Detect which cell encompasses the target text, then output its [X, Y] center coordinate. 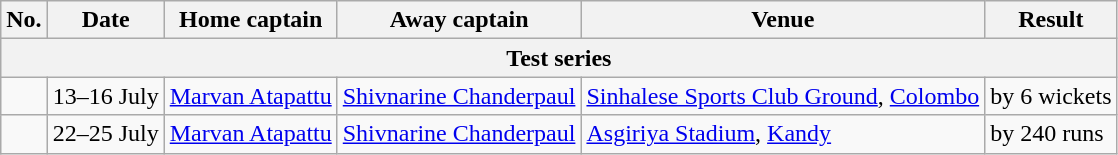
No. [24, 20]
Date [106, 20]
Home captain [250, 20]
Away captain [459, 20]
Test series [559, 58]
by 6 wickets [1051, 96]
22–25 July [106, 134]
Sinhalese Sports Club Ground, Colombo [783, 96]
Asgiriya Stadium, Kandy [783, 134]
Result [1051, 20]
Venue [783, 20]
13–16 July [106, 96]
by 240 runs [1051, 134]
